Pinpoint the cell where the given text exists, returning its [X, Y] midpoint coordinate. 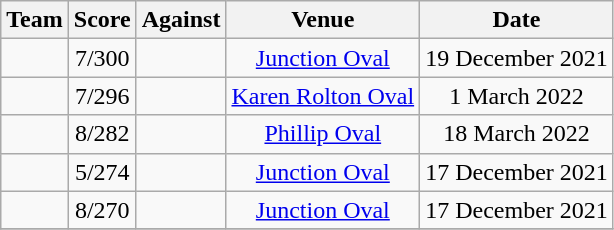
18 March 2022 [517, 134]
Karen Rolton Oval [323, 96]
8/282 [102, 134]
Date [517, 20]
Against [181, 20]
1 March 2022 [517, 96]
7/300 [102, 58]
Venue [323, 20]
Score [102, 20]
8/270 [102, 210]
5/274 [102, 172]
19 December 2021 [517, 58]
Team [35, 20]
7/296 [102, 96]
Phillip Oval [323, 134]
